Identify which cell holds the provided text, then report its (X, Y) central coordinate. 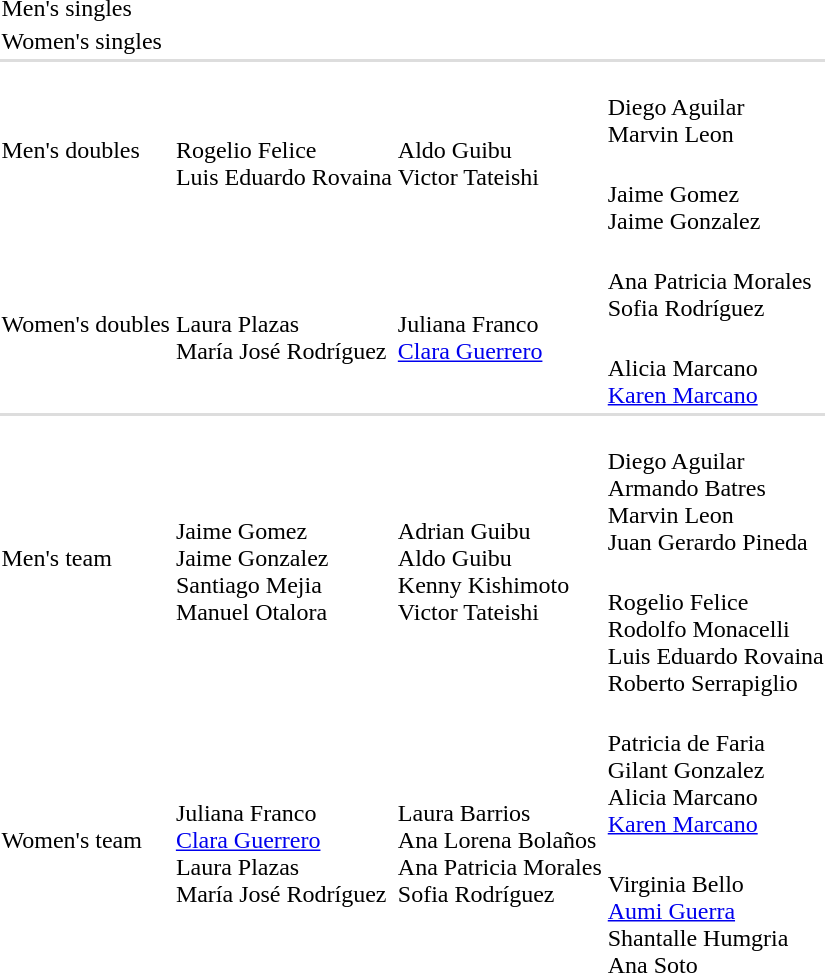
Jaime GomezJaime GonzalezSantiago MejiaManuel Otalora (284, 558)
Men's team (86, 558)
Men's doubles (86, 150)
Juliana FrancoClara Guerrero (500, 324)
Women's doubles (86, 324)
Laura PlazasMaría José Rodríguez (284, 324)
Diego AguilarMarvin Leon (716, 107)
Women's singles (86, 41)
Ana Patricia MoralesSofia Rodríguez (716, 281)
Rogelio FeliceRodolfo MonacelliLuis Eduardo RovainaRoberto Serrapiglio (716, 629)
Rogelio FeliceLuis Eduardo Rovaina (284, 150)
Alicia MarcanoKaren Marcano (716, 368)
Adrian GuibuAldo GuibuKenny KishimotoVictor Tateishi (500, 558)
Jaime GomezJaime Gonzalez (716, 194)
Diego AguilarArmando BatresMarvin LeonJuan Gerardo Pineda (716, 488)
Aldo GuibuVictor Tateishi (500, 150)
Patricia de FariaGilant GonzalezAlicia MarcanoKaren Marcano (716, 770)
